Return (x, y) of the center of cell containing provided text 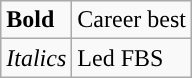
Italics (36, 58)
Career best (132, 20)
Led FBS (132, 58)
Bold (36, 20)
